Identify which cell holds the provided text, then report its (X, Y) central coordinate. 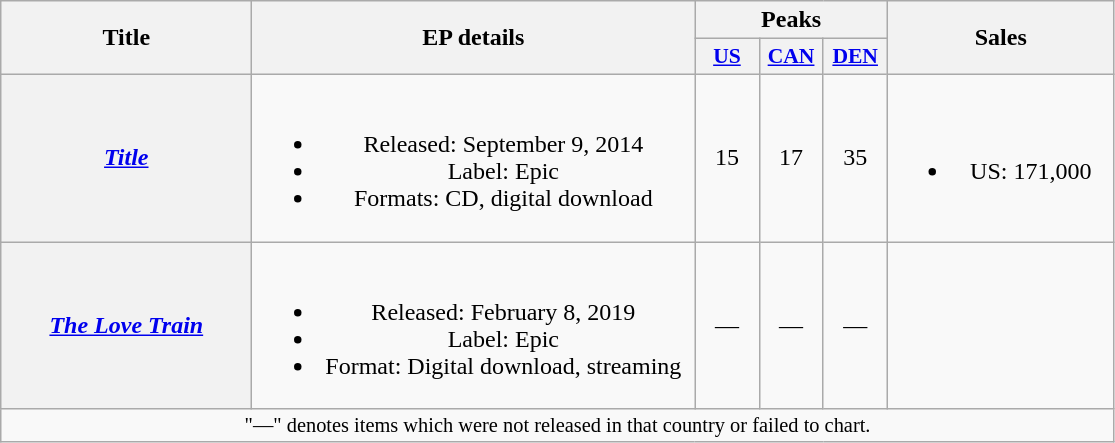
15 (727, 158)
35 (855, 158)
Released: February 8, 2019Label: EpicFormat: Digital download, streaming (474, 326)
The Love Train (126, 326)
Released: September 9, 2014Label: EpicFormats: CD, digital download (474, 158)
DEN (855, 57)
Sales (1000, 38)
Peaks (791, 20)
US (727, 57)
EP details (474, 38)
US: 171,000 (1000, 158)
CAN (791, 57)
17 (791, 158)
"—" denotes items which were not released in that country or failed to chart. (558, 426)
